Identify which cell holds the provided text, then report its [x, y] central coordinate. 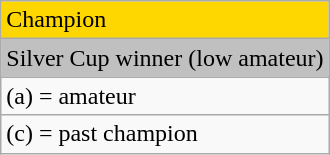
(c) = past champion [165, 134]
Silver Cup winner (low amateur) [165, 58]
Champion [165, 20]
(a) = amateur [165, 96]
